From the cell containing the given text, extract its center point as [X, Y] coordinate. 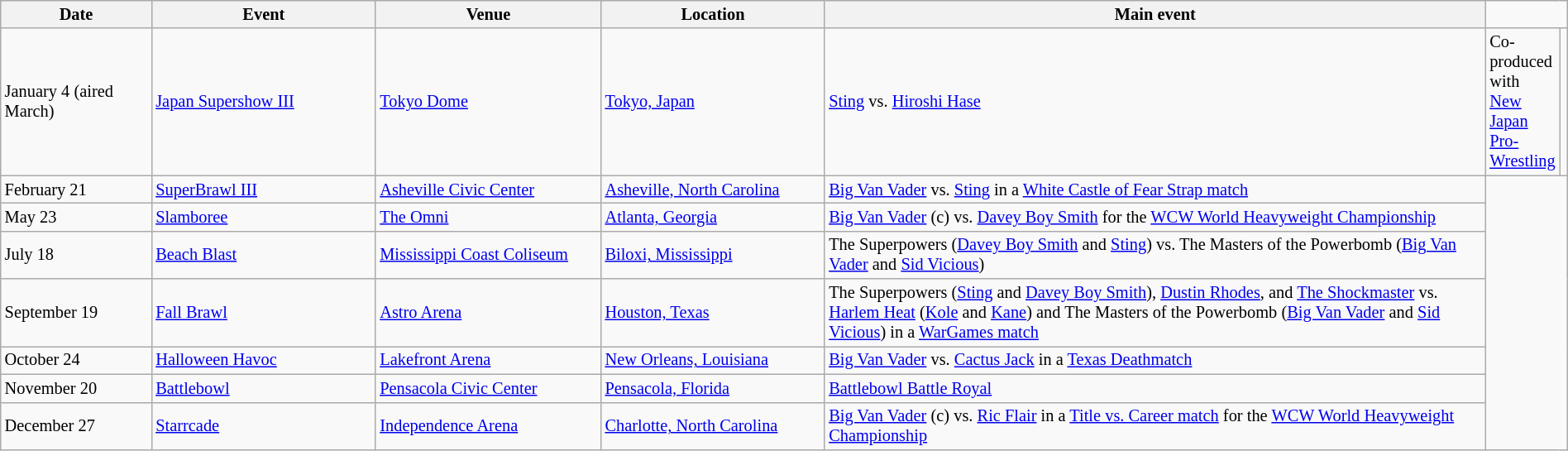
Asheville, North Carolina [713, 190]
Pensacola, Florida [713, 388]
Tokyo, Japan [713, 102]
Date [76, 14]
January 4 (aired March) [76, 102]
Beach Blast [263, 255]
New Orleans, Louisiana [713, 360]
Lakefront Arena [488, 360]
Big Van Vader vs. Sting in a White Castle of Fear Strap match [1154, 190]
Main event [1154, 14]
SuperBrawl III [263, 190]
Location [713, 14]
Sting vs. Hiroshi Hase [1154, 102]
Atlanta, Georgia [713, 217]
Big Van Vader (c) vs. Davey Boy Smith for the WCW World Heavyweight Championship [1154, 217]
Battlebowl Battle Royal [1154, 388]
Charlotte, North Carolina [713, 426]
Venue [488, 14]
The Superpowers (Davey Boy Smith and Sting) vs. The Masters of the Powerbomb (Big Van Vader and Sid Vicious) [1154, 255]
Event [263, 14]
September 19 [76, 313]
Independence Arena [488, 426]
July 18 [76, 255]
February 21 [76, 190]
Biloxi, Mississippi [713, 255]
Halloween Havoc [263, 360]
Pensacola Civic Center [488, 388]
Fall Brawl [263, 313]
Japan Supershow III [263, 102]
Co-produced with New Japan Pro-Wrestling [1522, 102]
Battlebowl [263, 388]
Mississippi Coast Coliseum [488, 255]
Houston, Texas [713, 313]
May 23 [76, 217]
Asheville Civic Center [488, 190]
Astro Arena [488, 313]
Big Van Vader (c) vs. Ric Flair in a Title vs. Career match for the WCW World Heavyweight Championship [1154, 426]
The Omni [488, 217]
Big Van Vader vs. Cactus Jack in a Texas Deathmatch [1154, 360]
November 20 [76, 388]
December 27 [76, 426]
October 24 [76, 360]
Tokyo Dome [488, 102]
Starrcade [263, 426]
Slamboree [263, 217]
